Determine the [x, y] coordinate at the center of the cell enclosing the given text.  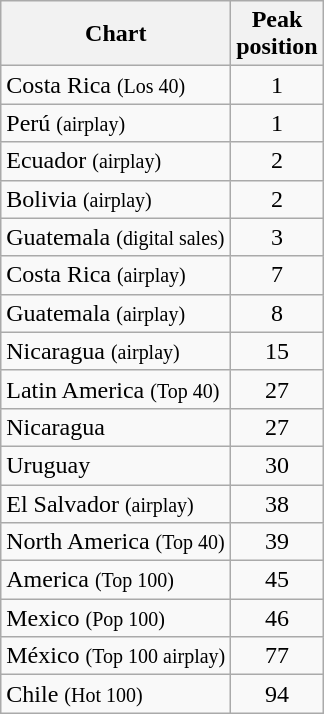
Costa Rica (airplay) [116, 275]
Chile (Hot 100) [116, 694]
Perú (airplay) [116, 123]
Guatemala (airplay) [116, 313]
Ecuador (airplay) [116, 161]
Mexico (Pop 100) [116, 618]
North America (Top 40) [116, 542]
39 [277, 542]
Guatemala (digital sales) [116, 237]
Peakposition [277, 34]
15 [277, 351]
Nicaragua [116, 427]
7 [277, 275]
46 [277, 618]
America (Top 100) [116, 580]
30 [277, 465]
México (Top 100 airplay) [116, 656]
Bolivia (airplay) [116, 199]
77 [277, 656]
8 [277, 313]
Latin America (Top 40) [116, 389]
Nicaragua (airplay) [116, 351]
Uruguay [116, 465]
94 [277, 694]
45 [277, 580]
38 [277, 503]
Costa Rica (Los 40) [116, 85]
3 [277, 237]
Chart [116, 34]
El Salvador (airplay) [116, 503]
